From the cell containing the given text, extract its center point as (x, y) coordinate. 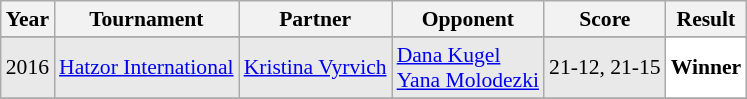
Tournament (146, 19)
Partner (316, 19)
2016 (28, 68)
Hatzor International (146, 68)
Kristina Vyrvich (316, 68)
Result (706, 19)
Dana Kugel Yana Molodezki (468, 68)
Opponent (468, 19)
Year (28, 19)
Score (605, 19)
21-12, 21-15 (605, 68)
Winner (706, 68)
